Output the (x, y) coordinate of the center of the cell containing the given text.  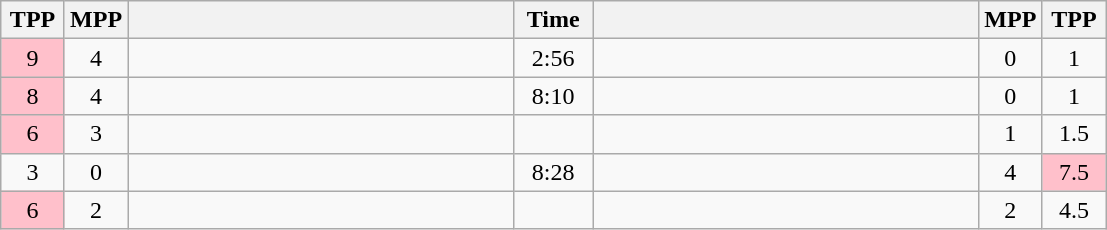
8:28 (554, 172)
7.5 (1074, 172)
2:56 (554, 58)
Time (554, 20)
4.5 (1074, 210)
8 (33, 96)
8:10 (554, 96)
9 (33, 58)
1.5 (1074, 134)
